Locate the cell with the specified text and output its [X, Y] center coordinate. 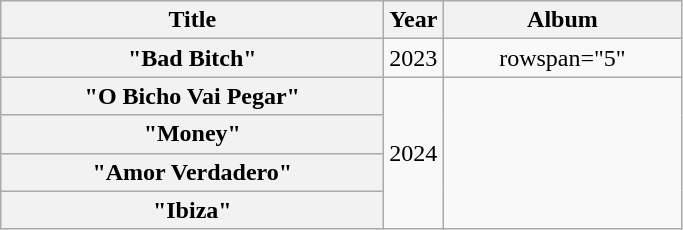
2023 [414, 58]
"Ibiza" [192, 210]
Title [192, 20]
"O Bicho Vai Pegar" [192, 96]
Album [562, 20]
"Bad Bitch" [192, 58]
2024 [414, 153]
"Money" [192, 134]
rowspan="5" [562, 58]
"Amor Verdadero" [192, 172]
Year [414, 20]
